Determine the [X, Y] coordinate at the center of the cell enclosing the given text.  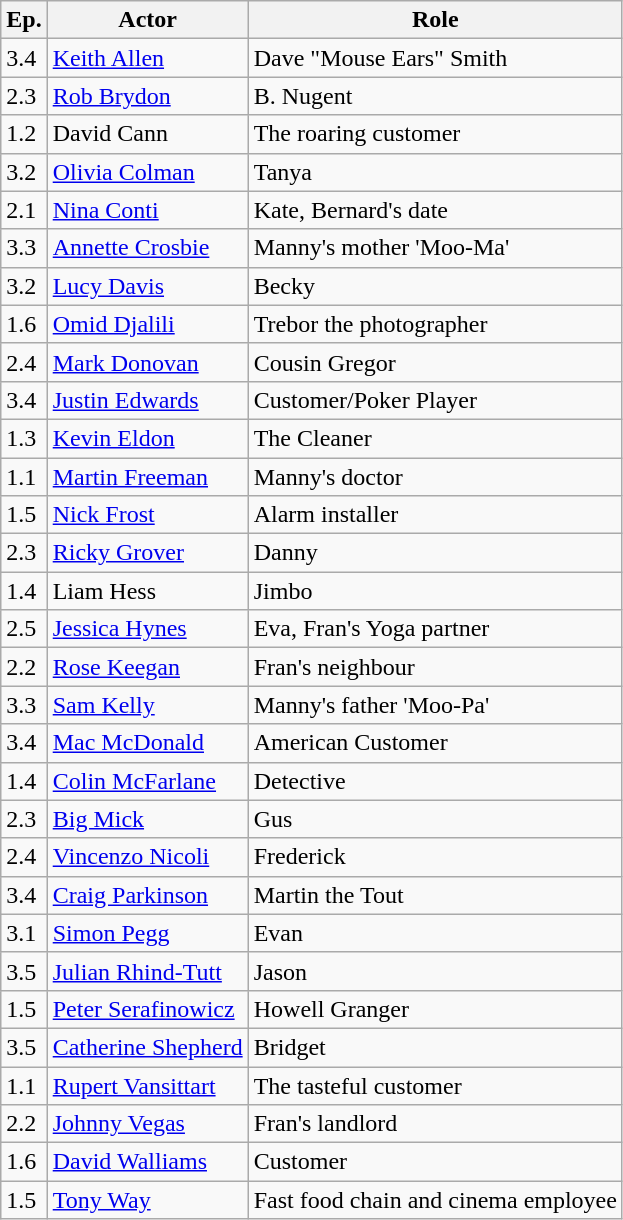
Fran's landlord [435, 1124]
Big Mick [148, 819]
1.2 [24, 134]
Liam Hess [148, 591]
Customer [435, 1162]
Manny's doctor [435, 477]
Tony Way [148, 1200]
Bridget [435, 1047]
Jason [435, 971]
Tanya [435, 172]
Manny's mother 'Moo-Ma' [435, 248]
American Customer [435, 743]
Cousin Gregor [435, 362]
Actor [148, 20]
Nina Conti [148, 210]
Eva, Fran's Yoga partner [435, 629]
Frederick [435, 857]
Keith Allen [148, 58]
Olivia Colman [148, 172]
Role [435, 20]
Detective [435, 781]
Justin Edwards [148, 400]
Annette Crosbie [148, 248]
Peter Serafinowicz [148, 1009]
Mac McDonald [148, 743]
Omid Djalili [148, 324]
Johnny Vegas [148, 1124]
Sam Kelly [148, 705]
The tasteful customer [435, 1085]
Catherine Shepherd [148, 1047]
Simon Pegg [148, 933]
Mark Donovan [148, 362]
B. Nugent [435, 96]
Fast food chain and cinema employee [435, 1200]
Jessica Hynes [148, 629]
Nick Frost [148, 515]
Colin McFarlane [148, 781]
Manny's father 'Moo-Pa' [435, 705]
David Cann [148, 134]
Jimbo [435, 591]
Howell Granger [435, 1009]
Rob Brydon [148, 96]
Kevin Eldon [148, 438]
Rose Keegan [148, 667]
Fran's neighbour [435, 667]
Customer/Poker Player [435, 400]
David Walliams [148, 1162]
The Cleaner [435, 438]
Alarm installer [435, 515]
1.3 [24, 438]
Becky [435, 286]
Gus [435, 819]
Lucy Davis [148, 286]
Dave "Mouse Ears" Smith [435, 58]
Trebor the photographer [435, 324]
2.1 [24, 210]
Craig Parkinson [148, 895]
Kate, Bernard's date [435, 210]
Danny [435, 553]
Ep. [24, 20]
Julian Rhind-Tutt [148, 971]
3.1 [24, 933]
Martin the Tout [435, 895]
Ricky Grover [148, 553]
2.5 [24, 629]
Martin Freeman [148, 477]
Vincenzo Nicoli [148, 857]
Evan [435, 933]
The roaring customer [435, 134]
Rupert Vansittart [148, 1085]
